Determine the (x, y) coordinate at the center of the cell enclosing the given text.  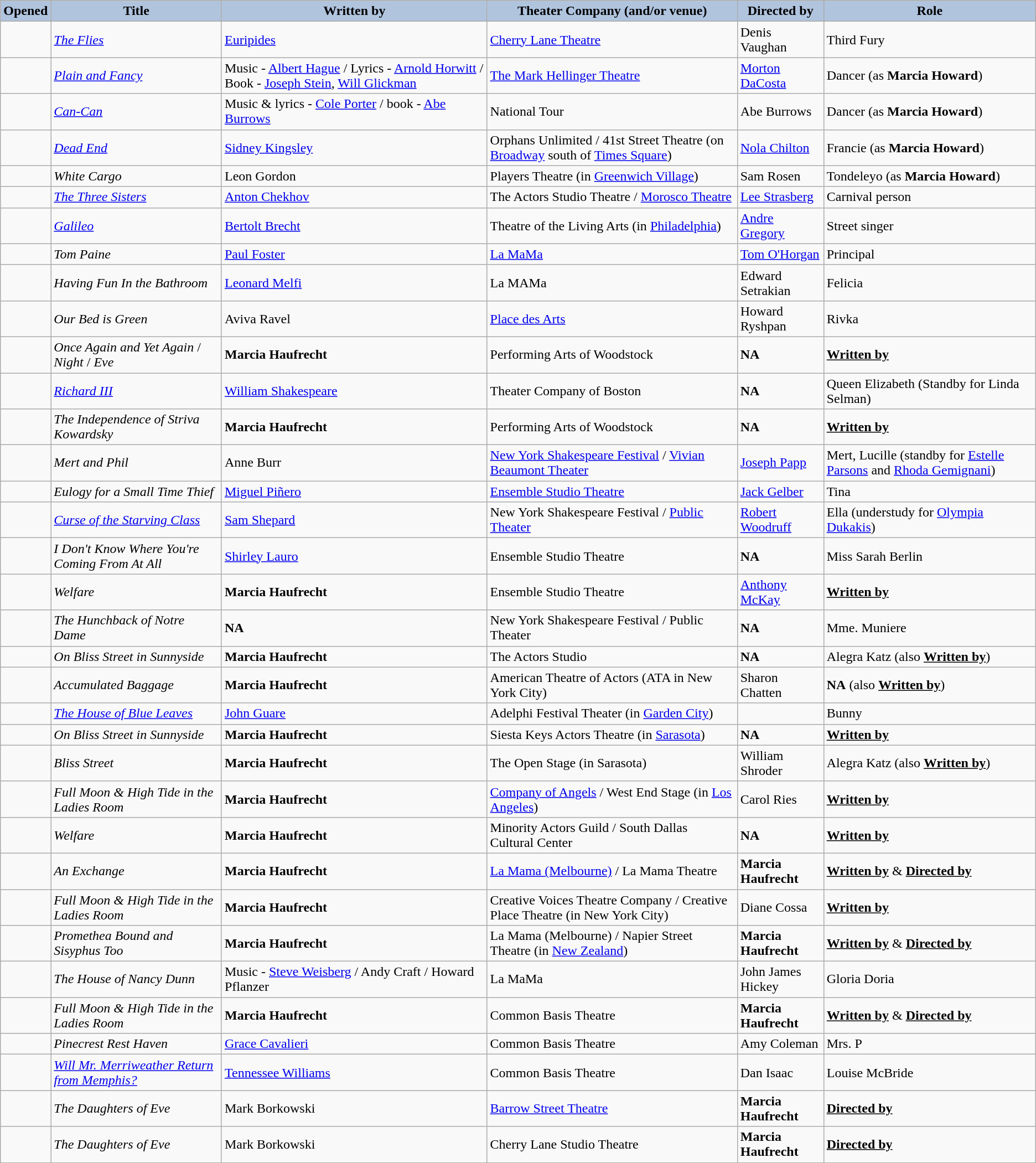
Anthony McKay (780, 592)
The House of Nancy Dunn (136, 980)
Louise McBride (930, 1073)
Richard III (136, 391)
Carol Ries (780, 799)
Gloria Doria (930, 980)
New York Shakespeare Festival / Vivian Beaumont Theater (612, 463)
American Theatre of Actors (ATA in New York City) (612, 685)
John Guare (354, 714)
Accumulated Baggage (136, 685)
Tina (930, 492)
Mme. Muniere (930, 628)
Street singer (930, 226)
Orphans Unlimited / 41st Street Theatre (on Broadway south of Times Square) (612, 147)
Mert and Phil (136, 463)
Abe Burrows (780, 112)
The Actors Studio (612, 657)
Promethea Bound and Sisyphus Too (136, 943)
Mert, Lucille (standby for Estelle Parsons and Rhoda Gemignani) (930, 463)
Tondeleyo (as Marcia Howard) (930, 176)
Ella (understudy for Olympia Dukakis) (930, 520)
La Mama (Melbourne) / Napier Street Theatre (in New Zealand) (612, 943)
Robert Woodruff (780, 520)
Joseph Papp (780, 463)
The Hunchback of Notre Dame (136, 628)
Third Fury (930, 40)
Carnival person (930, 197)
Title (136, 11)
Galileo (136, 226)
Siesta Keys Actors Theatre (in Sarasota) (612, 735)
Miss Sarah Berlin (930, 556)
Theater Company of Boston (612, 391)
Place des Arts (612, 319)
Bunny (930, 714)
Francie (as Marcia Howard) (930, 147)
Eulogy for a Small Time Thief (136, 492)
Amy Coleman (780, 1044)
Curse of the Starving Class (136, 520)
Nola Chilton (780, 147)
Dan Isaac (780, 1073)
Music - Albert Hague / Lyrics - Arnold Horwitt / Book - Joseph Stein, Will Glickman (354, 75)
Tom Paine (136, 254)
Paul Foster (354, 254)
Leonard Melfi (354, 282)
Principal (930, 254)
Shirley Lauro (354, 556)
Morton DaCosta (780, 75)
La MAMa (612, 282)
Sharon Chatten (780, 685)
Denis Vaughan (780, 40)
National Tour (612, 112)
Euripides (354, 40)
William Shroder (780, 763)
Once Again and Yet Again / Night / Eve (136, 354)
Adelphi Festival Theater (in Garden City) (612, 714)
Miguel Piñero (354, 492)
John James Hickey (780, 980)
I Don't Know Where You're Coming From At All (136, 556)
Aviva Ravel (354, 319)
Our Bed is Green (136, 319)
White Cargo (136, 176)
Edward Setrakian (780, 282)
Minority Actors Guild / South Dallas Cultural Center (612, 835)
Having Fun In the Bathroom (136, 282)
The Actors Studio Theatre / Morosco Theatre (612, 197)
Queen Elizabeth (Standby for Linda Selman) (930, 391)
Tennessee Williams (354, 1073)
The Three Sisters (136, 197)
Anton Chekhov (354, 197)
Andre Gregory (780, 226)
The Open Stage (in Sarasota) (612, 763)
Mrs. P (930, 1044)
Jack Gelber (780, 492)
Music & lyrics - Cole Porter / book - Abe Burrows (354, 112)
Cherry Lane Studio Theatre (612, 1145)
The Mark Hellinger Theatre (612, 75)
An Exchange (136, 871)
Sidney Kingsley (354, 147)
Will Mr. Merriweather Return from Memphis? (136, 1073)
Company of Angels / West End Stage (in Los Angeles) (612, 799)
Bliss Street (136, 763)
Barrow Street Theatre (612, 1108)
Opened (25, 11)
Can-Can (136, 112)
Dead End (136, 147)
Rivka (930, 319)
William Shakespeare (354, 391)
Leon Gordon (354, 176)
Howard Ryshpan (780, 319)
The Flies (136, 40)
Bertolt Brecht (354, 226)
The Independence of Striva Kowardsky (136, 427)
Felicia (930, 282)
Creative Voices Theatre Company / Creative Place Theatre (in New York City) (612, 907)
NA (also Written by) (930, 685)
Diane Cossa (780, 907)
Anne Burr (354, 463)
Cherry Lane Theatre (612, 40)
Lee Strasberg (780, 197)
Tom O'Horgan (780, 254)
Players Theatre (in Greenwich Village) (612, 176)
Theater Company (and/or venue) (612, 11)
Role (930, 11)
Sam Rosen (780, 176)
Grace Cavalieri (354, 1044)
The House of Blue Leaves (136, 714)
Music - Steve Weisberg / Andy Craft / Howard Pflanzer (354, 980)
Theatre of the Living Arts (in Philadelphia) (612, 226)
Plain and Fancy (136, 75)
Pinecrest Rest Haven (136, 1044)
La Mama (Melbourne) / La Mama Theatre (612, 871)
Sam Shepard (354, 520)
